Identify which cell holds the provided text, then report its [x, y] central coordinate. 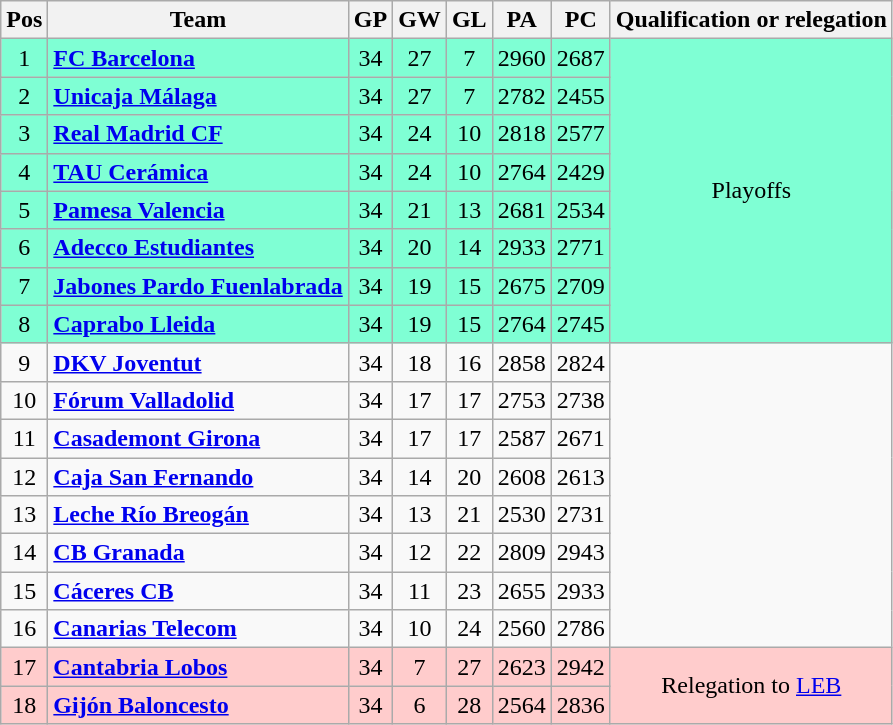
2836 [580, 705]
PC [580, 20]
Pamesa Valencia [198, 210]
Casademont Girona [198, 438]
Gijón Baloncesto [198, 705]
1 [24, 58]
2587 [522, 438]
Unicaja Málaga [198, 96]
2455 [580, 96]
2534 [580, 210]
2681 [522, 210]
GW [420, 20]
2530 [522, 515]
2753 [522, 400]
Cantabria Lobos [198, 667]
2 [24, 96]
4 [24, 172]
Fórum Valladolid [198, 400]
2786 [580, 629]
2564 [522, 705]
2623 [522, 667]
2738 [580, 400]
Caprabo Lleida [198, 324]
5 [24, 210]
Adecco Estudiantes [198, 248]
2429 [580, 172]
2745 [580, 324]
PA [522, 20]
2560 [522, 629]
TAU Cerámica [198, 172]
Team [198, 20]
Leche Río Breogán [198, 515]
GP [370, 20]
8 [24, 324]
2731 [580, 515]
2671 [580, 438]
CB Granada [198, 553]
Playoffs [751, 191]
FC Barcelona [198, 58]
Canarias Telecom [198, 629]
Caja San Fernando [198, 477]
2943 [580, 553]
2675 [522, 286]
23 [469, 591]
2942 [580, 667]
Real Madrid CF [198, 134]
2608 [522, 477]
3 [24, 134]
2809 [522, 553]
2687 [580, 58]
22 [469, 553]
DKV Joventut [198, 362]
GL [469, 20]
2818 [522, 134]
2655 [522, 591]
Qualification or relegation [751, 20]
Jabones Pardo Fuenlabrada [198, 286]
2709 [580, 286]
2771 [580, 248]
2960 [522, 58]
Cáceres CB [198, 591]
2858 [522, 362]
Pos [24, 20]
28 [469, 705]
2782 [522, 96]
Relegation to LEB [751, 686]
2577 [580, 134]
2613 [580, 477]
9 [24, 362]
2824 [580, 362]
